Extract the [x, y] coordinate from the center of the cell holding the provided text.  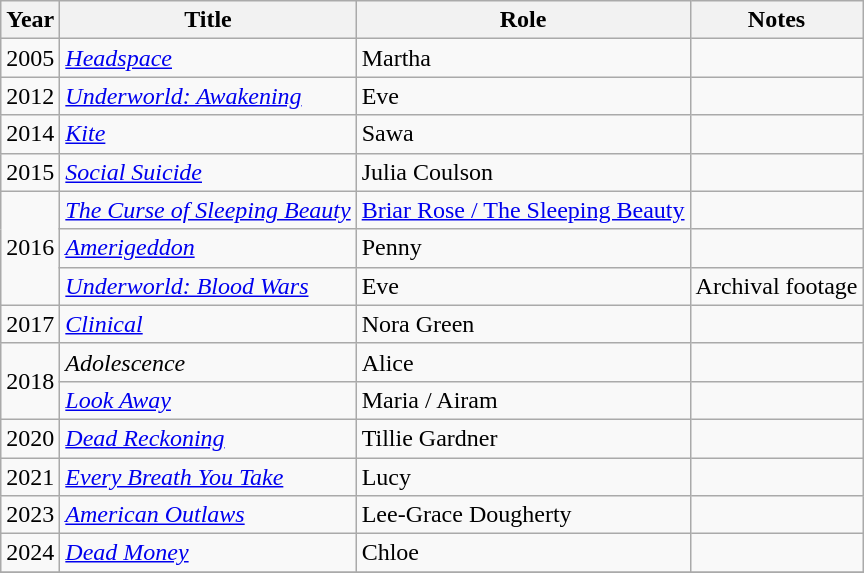
2005 [30, 58]
The Curse of Sleeping Beauty [208, 210]
2012 [30, 96]
2016 [30, 248]
Look Away [208, 400]
Julia Coulson [523, 172]
Role [523, 20]
Dead Reckoning [208, 438]
Penny [523, 248]
2018 [30, 381]
Title [208, 20]
Nora Green [523, 324]
Dead Money [208, 553]
Sawa [523, 134]
Social Suicide [208, 172]
Year [30, 20]
2021 [30, 477]
Chloe [523, 553]
Adolescence [208, 362]
Maria / Airam [523, 400]
Lucy [523, 477]
2017 [30, 324]
Alice [523, 362]
Underworld: Awakening [208, 96]
Notes [776, 20]
Martha [523, 58]
Archival footage [776, 286]
Lee-Grace Dougherty [523, 515]
2020 [30, 438]
Headspace [208, 58]
2015 [30, 172]
Amerigeddon [208, 248]
Clinical [208, 324]
American Outlaws [208, 515]
2023 [30, 515]
2024 [30, 553]
Tillie Gardner [523, 438]
Kite [208, 134]
Every Breath You Take [208, 477]
Briar Rose / The Sleeping Beauty [523, 210]
2014 [30, 134]
Underworld: Blood Wars [208, 286]
